Capture the cell that displays the provided text and extract its (X, Y) central coordinate. 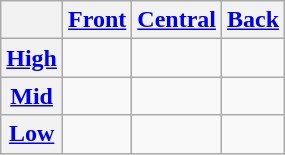
Central (177, 20)
Front (98, 20)
Mid (32, 96)
Back (254, 20)
Low (32, 134)
High (32, 58)
